From the cell containing the given text, extract its center point as (x, y) coordinate. 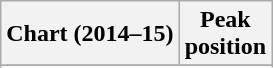
Peakposition (225, 34)
Chart (2014–15) (90, 34)
